Identify which cell holds the provided text, then report its (x, y) central coordinate. 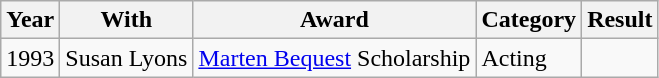
Result (620, 20)
With (126, 20)
Susan Lyons (126, 58)
Marten Bequest Scholarship (334, 58)
Category (529, 20)
Acting (529, 58)
1993 (30, 58)
Year (30, 20)
Award (334, 20)
